From the cell containing the given text, extract its center point as (X, Y) coordinate. 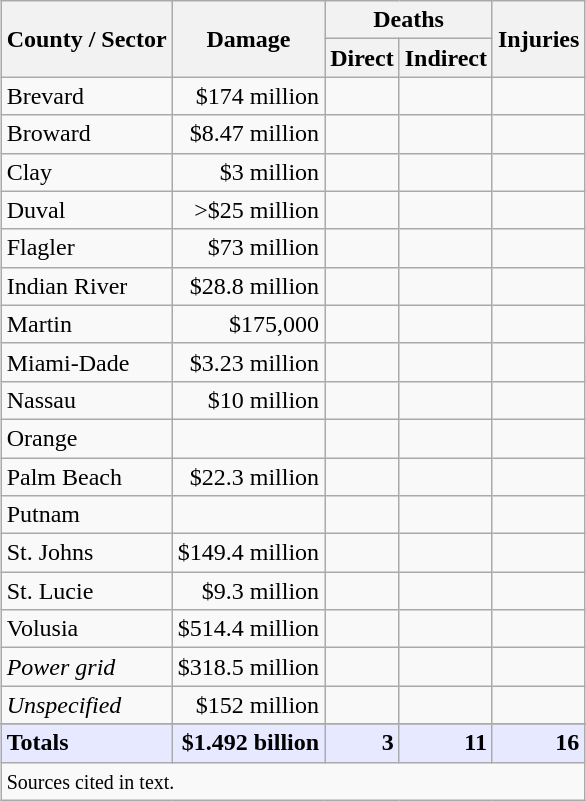
St. Johns (86, 553)
$28.8 million (248, 286)
Nassau (86, 400)
$10 million (248, 400)
$3 million (248, 172)
Injuries (538, 39)
$318.5 million (248, 667)
Palm Beach (86, 477)
$9.3 million (248, 591)
Duval (86, 210)
3 (362, 743)
Miami-Dade (86, 362)
Volusia (86, 629)
St. Lucie (86, 591)
Martin (86, 324)
County / Sector (86, 39)
$3.23 million (248, 362)
11 (446, 743)
16 (538, 743)
$8.47 million (248, 134)
Indian River (86, 286)
$73 million (248, 248)
Sources cited in text. (293, 781)
Power grid (86, 667)
Indirect (446, 58)
$175,000 (248, 324)
Damage (248, 39)
Orange (86, 438)
$22.3 million (248, 477)
Clay (86, 172)
Brevard (86, 96)
Unspecified (86, 705)
>$25 million (248, 210)
Putnam (86, 515)
$514.4 million (248, 629)
$1.492 billion (248, 743)
Flagler (86, 248)
$152 million (248, 705)
$149.4 million (248, 553)
$174 million (248, 96)
Direct (362, 58)
Broward (86, 134)
Deaths (409, 20)
Totals (86, 743)
